Pinpoint the cell where the given text exists, returning its [X, Y] midpoint coordinate. 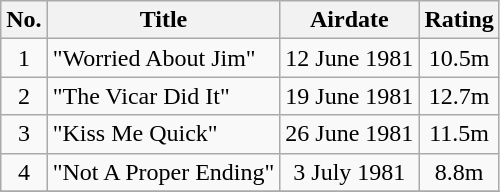
11.5m [459, 134]
3 July 1981 [350, 172]
"Worried About Jim" [164, 58]
Airdate [350, 20]
"Not A Proper Ending" [164, 172]
"Kiss Me Quick" [164, 134]
12 June 1981 [350, 58]
2 [24, 96]
8.8m [459, 172]
12.7m [459, 96]
4 [24, 172]
19 June 1981 [350, 96]
"The Vicar Did It" [164, 96]
3 [24, 134]
1 [24, 58]
No. [24, 20]
10.5m [459, 58]
Title [164, 20]
26 June 1981 [350, 134]
Rating [459, 20]
